Locate the cell with the specified text and output its [X, Y] center coordinate. 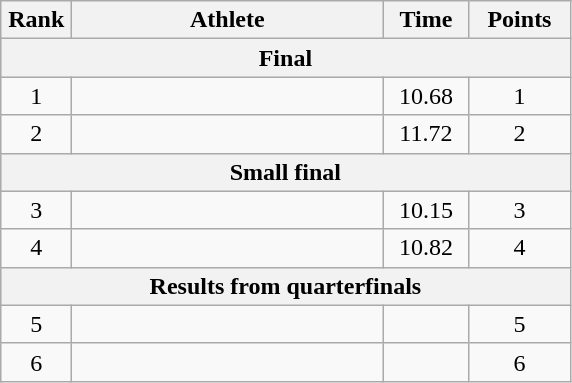
Final [286, 58]
Results from quarterfinals [286, 286]
Small final [286, 172]
10.15 [426, 210]
Points [520, 20]
11.72 [426, 134]
Athlete [228, 20]
10.82 [426, 248]
10.68 [426, 96]
Rank [36, 20]
Time [426, 20]
